Extract the (x, y) coordinate from the center of the cell holding the provided text.  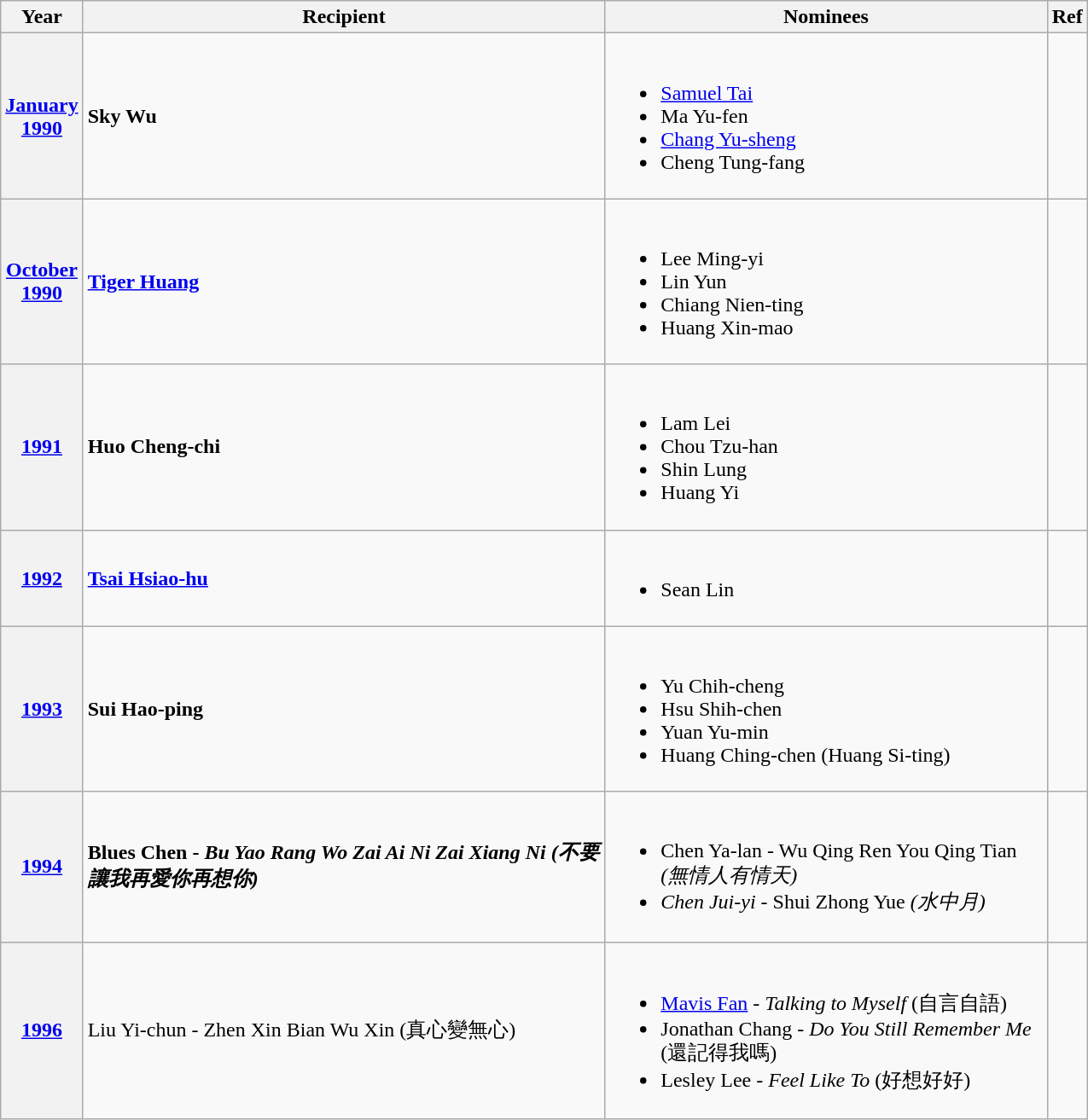
Samuel TaiMa Yu-fenChang Yu-shengCheng Tung-fang (826, 116)
1993 (42, 709)
1992 (42, 578)
Nominees (826, 17)
Blues Chen - Bu Yao Rang Wo Zai Ai Ni Zai Xiang Ni (不要讓我再愛你再想你) (344, 867)
Chen Ya-lan - Wu Qing Ren You Qing Tian (無情人有情天)Chen Jui-yi - Shui Zhong Yue (水中月) (826, 867)
January1990 (42, 116)
Lee Ming-yiLin YunChiang Nien-tingHuang Xin-mao (826, 281)
Tiger Huang (344, 281)
1994 (42, 867)
Year (42, 17)
Yu Chih-chengHsu Shih-chenYuan Yu-minHuang Ching-chen (Huang Si-ting) (826, 709)
Ref (1067, 17)
Sky Wu (344, 116)
Sean Lin (826, 578)
Liu Yi-chun - Zhen Xin Bian Wu Xin (真心變無心) (344, 1030)
Lam LeiChou Tzu-hanShin LungHuang Yi (826, 447)
1991 (42, 447)
Tsai Hsiao-hu (344, 578)
Sui Hao-ping (344, 709)
Huo Cheng-chi (344, 447)
October1990 (42, 281)
Mavis Fan - Talking to Myself (自言自語)Jonathan Chang - Do You Still Remember Me (還記得我嗎)Lesley Lee - Feel Like To (好想好好) (826, 1030)
Recipient (344, 17)
1996 (42, 1030)
